Identify which cell holds the provided text, then report its (X, Y) central coordinate. 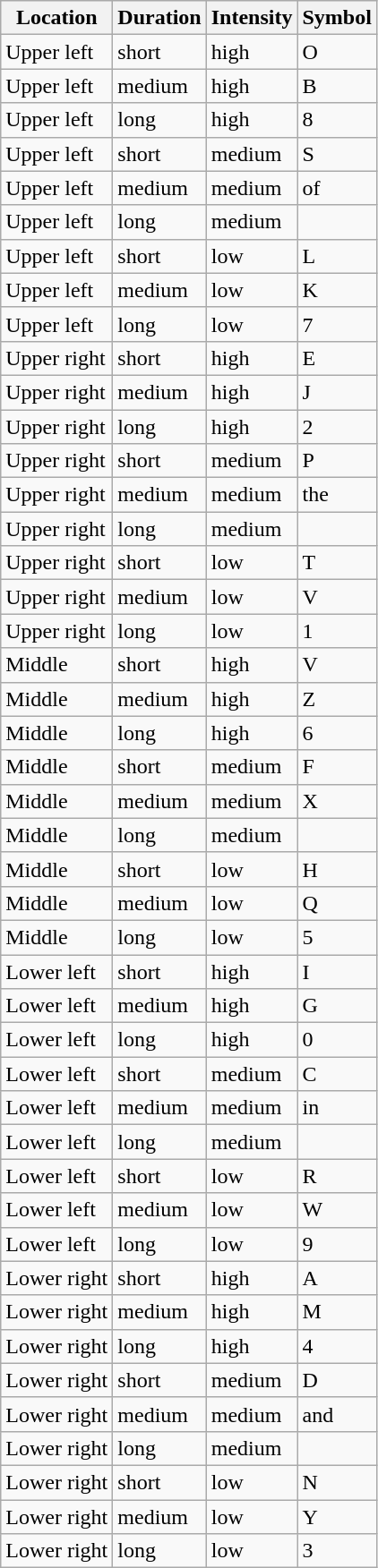
Symbol (337, 18)
Intensity (252, 18)
Y (337, 1517)
L (337, 256)
0 (337, 1040)
A (337, 1278)
Location (57, 18)
R (337, 1176)
F (337, 767)
7 (337, 324)
P (337, 461)
H (337, 869)
B (337, 86)
2 (337, 427)
5 (337, 937)
I (337, 971)
E (337, 358)
J (337, 392)
Duration (159, 18)
M (337, 1312)
T (337, 563)
3 (337, 1551)
and (337, 1414)
C (337, 1074)
4 (337, 1346)
K (337, 290)
O (337, 52)
the (337, 495)
X (337, 801)
G (337, 1006)
W (337, 1210)
D (337, 1380)
Z (337, 699)
6 (337, 733)
9 (337, 1244)
in (337, 1108)
8 (337, 120)
N (337, 1482)
1 (337, 631)
of (337, 188)
Q (337, 903)
S (337, 154)
